Return the [x, y] coordinate for the center point of the cell that contains the specified text.  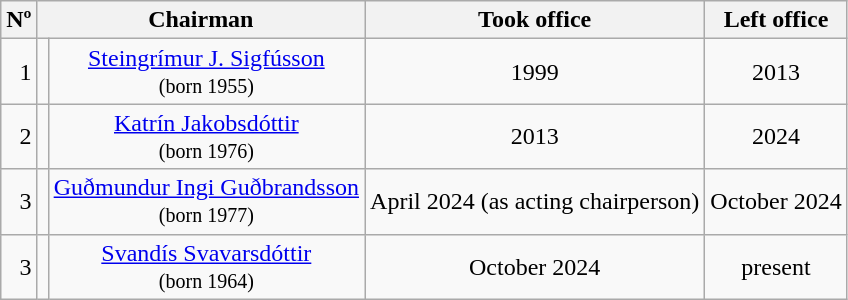
Guðmundur Ingi Guðbrandsson(born 1977) [206, 202]
2 [19, 136]
Katrín Jakobsdóttir(born 1976) [206, 136]
Steingrímur J. Sigfússon(born 1955) [206, 72]
Chairman [200, 20]
April 2024 (as acting chairperson) [535, 202]
present [776, 266]
1 [19, 72]
Svandís Svavarsdóttir(born 1964) [206, 266]
Left office [776, 20]
Nº [19, 20]
2024 [776, 136]
1999 [535, 72]
Took office [535, 20]
